Provide the (x, y) coordinate of the cell's center where the given text is located.  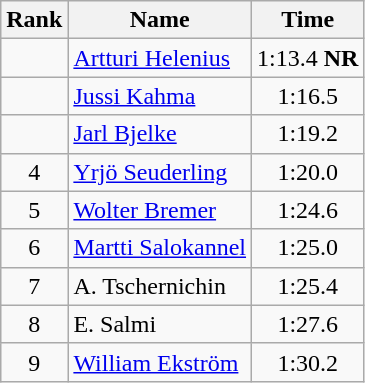
William Ekström (160, 362)
Yrjö Seuderling (160, 172)
Name (160, 20)
1:20.0 (308, 172)
1:27.6 (308, 324)
Jussi Kahma (160, 96)
1:25.0 (308, 248)
A. Tschernichin (160, 286)
Time (308, 20)
Rank (34, 20)
7 (34, 286)
Wolter Bremer (160, 210)
1:25.4 (308, 286)
1:16.5 (308, 96)
5 (34, 210)
1:24.6 (308, 210)
1:19.2 (308, 134)
E. Salmi (160, 324)
Martti Salokannel (160, 248)
4 (34, 172)
9 (34, 362)
1:13.4 NR (308, 58)
Artturi Helenius (160, 58)
8 (34, 324)
6 (34, 248)
Jarl Bjelke (160, 134)
1:30.2 (308, 362)
